Extract the [X, Y] coordinate from the center of the cell holding the provided text.  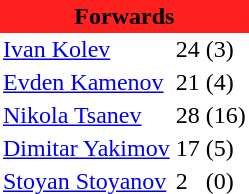
(5) [226, 148]
28 [188, 116]
21 [188, 82]
Ivan Kolev [86, 50]
Nikola Tsanev [86, 116]
Dimitar Yakimov [86, 148]
Forwards [124, 16]
17 [188, 148]
(16) [226, 116]
24 [188, 50]
(3) [226, 50]
(4) [226, 82]
Evden Kamenov [86, 82]
